Detect which cell encompasses the target text, then output its [X, Y] center coordinate. 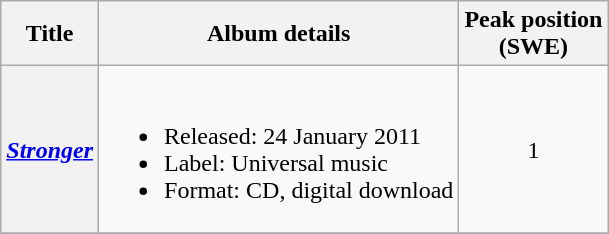
Stronger [50, 150]
1 [534, 150]
Released: 24 January 2011Label: Universal musicFormat: CD, digital download [279, 150]
Peak position (SWE) [534, 34]
Title [50, 34]
Album details [279, 34]
